Return the (X, Y) coordinate for the center point of the cell that contains the specified text.  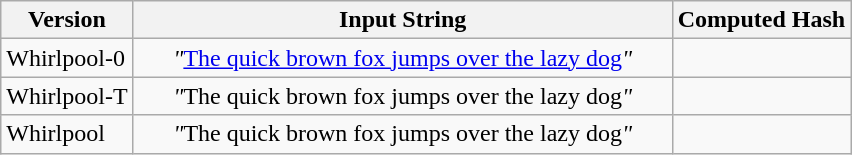
Whirlpool-T (67, 96)
Input String (402, 20)
Version (67, 20)
Whirlpool (67, 134)
Whirlpool-0 (67, 58)
Computed Hash (761, 20)
